Output the (x, y) coordinate of the center of the cell containing the given text.  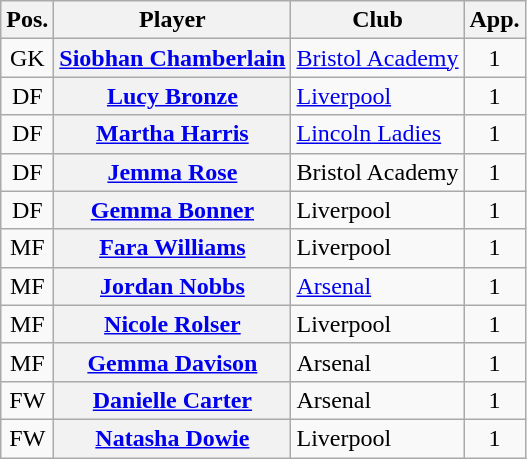
Gemma Davison (172, 362)
App. (494, 20)
GK (28, 58)
Danielle Carter (172, 400)
Martha Harris (172, 134)
Pos. (28, 20)
Siobhan Chamberlain (172, 58)
Club (378, 20)
Natasha Dowie (172, 438)
Lincoln Ladies (378, 134)
Gemma Bonner (172, 210)
Jordan Nobbs (172, 286)
Nicole Rolser (172, 324)
Jemma Rose (172, 172)
Lucy Bronze (172, 96)
Player (172, 20)
Fara Williams (172, 248)
